Capture the cell that displays the provided text and extract its (x, y) central coordinate. 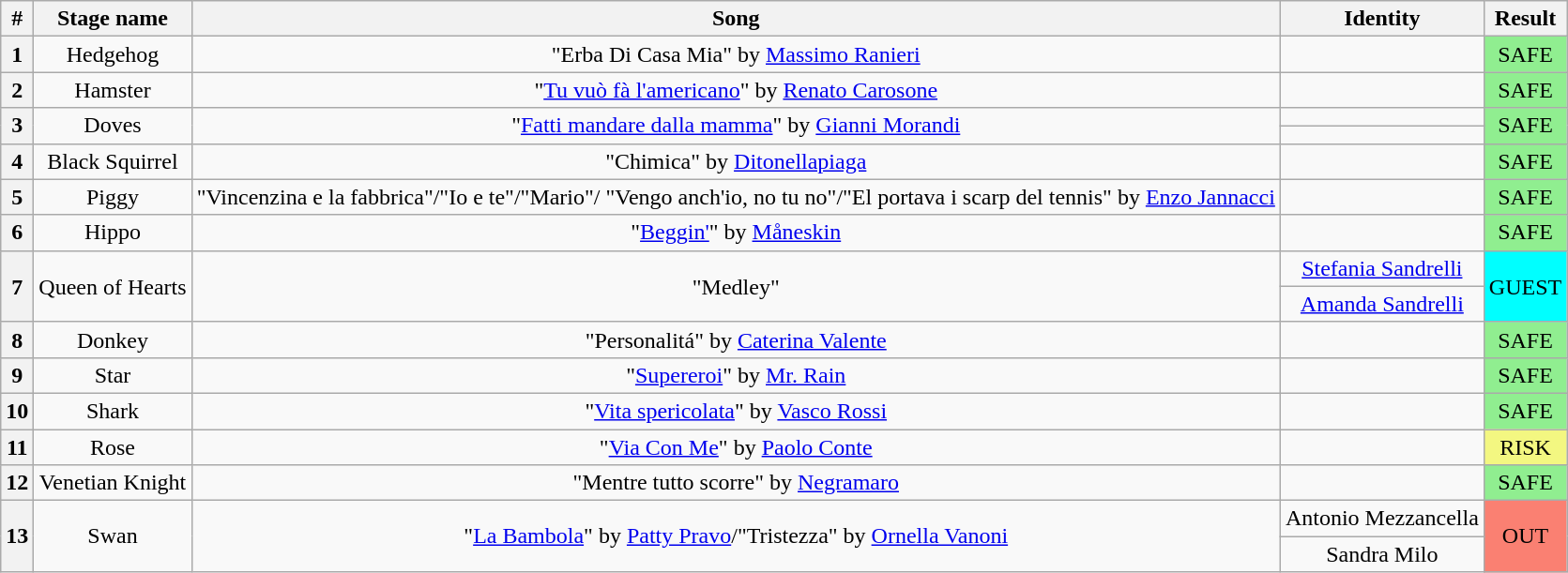
Antonio Mezzancella (1381, 519)
Stefania Sandrelli (1381, 268)
3 (17, 126)
4 (17, 161)
"Supereroi" by Mr. Rain (736, 375)
"Fatti mandare dalla mamma" by Gianni Morandi (736, 126)
13 (17, 536)
"Chimica" by Ditonellapiaga (736, 161)
RISK (1525, 447)
Star (113, 375)
Doves (113, 126)
"Tu vuò fà l'americano" by Renato Carosone (736, 90)
Shark (113, 411)
Song (736, 19)
5 (17, 197)
"Personalitá" by Caterina Valente (736, 339)
Hedgehog (113, 54)
2 (17, 90)
"Vincenzina e la fabbrica"/"Io e te"/"Mario"/ "Vengo anch'io, no tu no"/"El portava i scarp del tennis" by Enzo Jannacci (736, 197)
Piggy (113, 197)
Queen of Hearts (113, 286)
Hamster (113, 90)
Result (1525, 19)
Sandra Milo (1381, 554)
"Medley" (736, 286)
10 (17, 411)
9 (17, 375)
Venetian Knight (113, 483)
Amanda Sandrelli (1381, 304)
"Vita spericolata" by Vasco Rossi (736, 411)
GUEST (1525, 286)
Hippo (113, 233)
Black Squirrel (113, 161)
Donkey (113, 339)
OUT (1525, 536)
7 (17, 286)
12 (17, 483)
Identity (1381, 19)
# (17, 19)
Stage name (113, 19)
1 (17, 54)
11 (17, 447)
Rose (113, 447)
"Beggin'" by Måneskin (736, 233)
"Via Con Me" by Paolo Conte (736, 447)
8 (17, 339)
Swan (113, 536)
6 (17, 233)
"Erba Di Casa Mia" by Massimo Ranieri (736, 54)
"La Bambola" by Patty Pravo/"Tristezza" by Ornella Vanoni (736, 536)
"Mentre tutto scorre" by Negramaro (736, 483)
